Search for the cell housing the specified text and yield its (x, y) center coordinate. 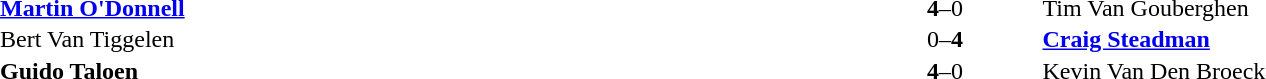
0–4 (944, 39)
